Pinpoint the cell where the given text exists, returning its (x, y) midpoint coordinate. 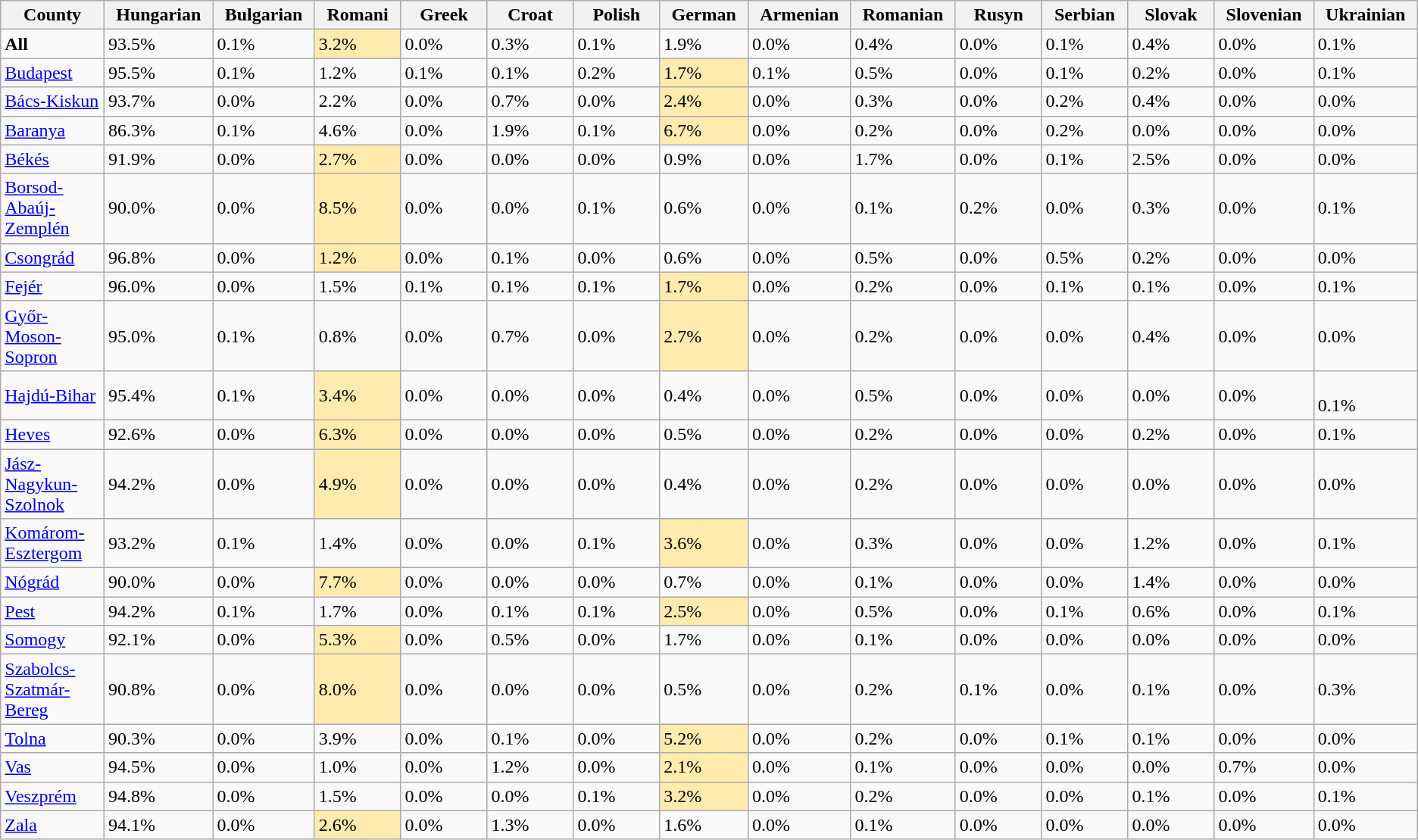
Fejér (53, 286)
95.4% (159, 395)
Serbian (1085, 15)
92.1% (159, 640)
2.2% (358, 101)
3.9% (358, 739)
5.3% (358, 640)
1.6% (704, 825)
Polish (617, 15)
2.6% (358, 825)
Szabolcs-Szatmár-Bereg (53, 689)
3.6% (704, 544)
Hungarian (159, 15)
3.4% (358, 395)
Hajdú-Bihar (53, 395)
94.8% (159, 796)
4.6% (358, 130)
German (704, 15)
92.6% (159, 434)
Jász-Nagykun-Szolnok (53, 483)
91.9% (159, 159)
93.7% (159, 101)
Csongrád (53, 258)
5.2% (704, 739)
Armenian (800, 15)
6.3% (358, 434)
Romanian (903, 15)
Greek (444, 15)
94.5% (159, 767)
County (53, 15)
Budapest (53, 73)
94.1% (159, 825)
Bács-Kiskun (53, 101)
Komárom-Esztergom (53, 544)
1.0% (358, 767)
90.3% (159, 739)
Slovak (1171, 15)
Bulgarian (264, 15)
90.8% (159, 689)
Pest (53, 611)
0.9% (704, 159)
Ukrainian (1365, 15)
Békés (53, 159)
Győr-Moson-Sopron (53, 336)
Croat (530, 15)
4.9% (358, 483)
93.2% (159, 544)
2.1% (704, 767)
Tolna (53, 739)
7.7% (358, 582)
Romani (358, 15)
95.0% (159, 336)
93.5% (159, 44)
Slovenian (1263, 15)
Zala (53, 825)
8.0% (358, 689)
1.3% (530, 825)
Borsod-Abaúj-Zemplén (53, 208)
2.4% (704, 101)
6.7% (704, 130)
Veszprém (53, 796)
96.8% (159, 258)
95.5% (159, 73)
Somogy (53, 640)
Heves (53, 434)
86.3% (159, 130)
All (53, 44)
96.0% (159, 286)
Nógrád (53, 582)
0.8% (358, 336)
8.5% (358, 208)
Rusyn (998, 15)
Vas (53, 767)
Baranya (53, 130)
